Find where the given text appears and provide that cell's center as [X, Y] coordinate. 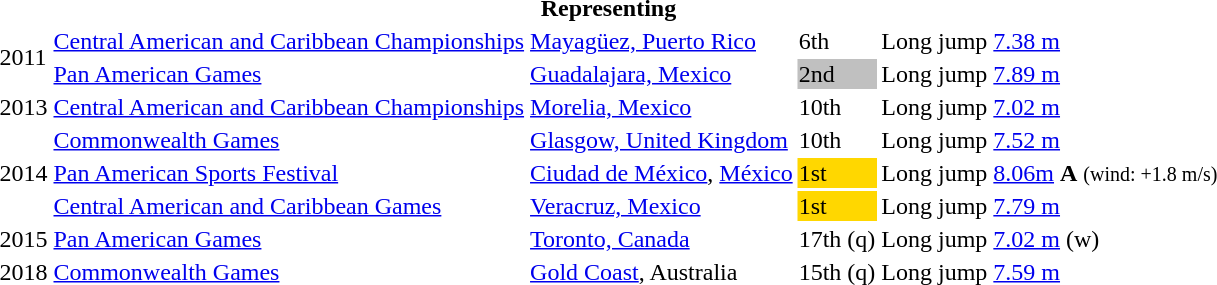
Guadalajara, Mexico [662, 74]
17th (q) [837, 239]
2nd [837, 74]
Commonwealth Games [289, 140]
Toronto, Canada [662, 239]
Morelia, Mexico [662, 107]
Ciudad de México, México [662, 173]
Mayagüez, Puerto Rico [662, 41]
6th [837, 41]
Veracruz, Mexico [662, 206]
Pan American Sports Festival [289, 173]
Glasgow, United Kingdom [662, 140]
Central American and Caribbean Games [289, 206]
